Provide the [X, Y] coordinate of the cell's center where the given text is located.  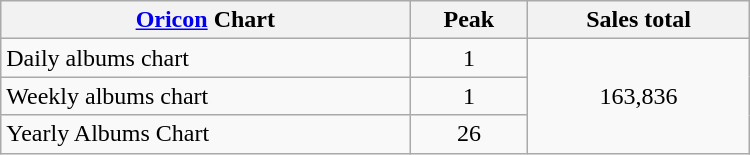
Weekly albums chart [206, 96]
Yearly Albums Chart [206, 134]
Daily albums chart [206, 58]
Sales total [638, 20]
26 [469, 134]
163,836 [638, 96]
Oricon Chart [206, 20]
Peak [469, 20]
